Output the [x, y] coordinate of the center of the cell containing the given text.  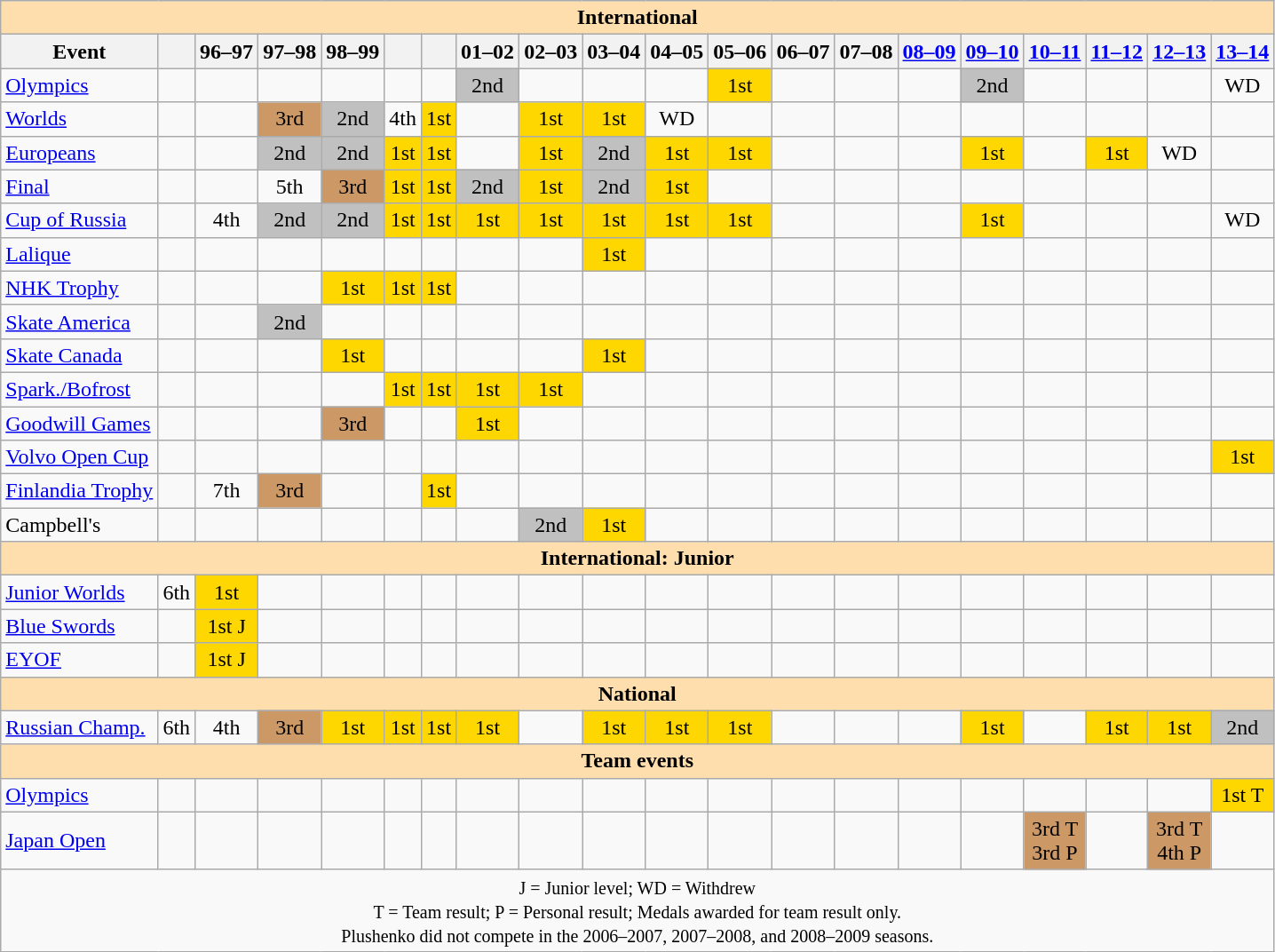
Russian Champ. [80, 727]
7th [227, 491]
NHK Trophy [80, 288]
Goodwill Games [80, 424]
Team events [637, 761]
Volvo Open Cup [80, 457]
Spark./Bofrost [80, 389]
98–99 [353, 52]
International [637, 18]
1st T [1243, 795]
EYOF [80, 660]
Blue Swords [80, 626]
5th [289, 186]
Skate Canada [80, 355]
Lalique [80, 254]
Cup of Russia [80, 220]
National [637, 694]
97–98 [289, 52]
Worlds [80, 119]
04–05 [677, 52]
07–08 [867, 52]
12–13 [1179, 52]
3rd T 4th P [1179, 840]
13–14 [1243, 52]
Campbell's [80, 525]
96–97 [227, 52]
09–10 [993, 52]
International: Junior [637, 559]
10–11 [1055, 52]
Event [80, 52]
Skate America [80, 321]
05–06 [740, 52]
Junior Worlds [80, 592]
Japan Open [80, 840]
02–03 [550, 52]
01–02 [488, 52]
08–09 [929, 52]
11–12 [1117, 52]
03–04 [614, 52]
Final [80, 186]
Europeans [80, 153]
Finlandia Trophy [80, 491]
3rd T 3rd P [1055, 840]
06–07 [803, 52]
